Scan for the cell matching the given text and deliver its [x, y] coordinate at center. 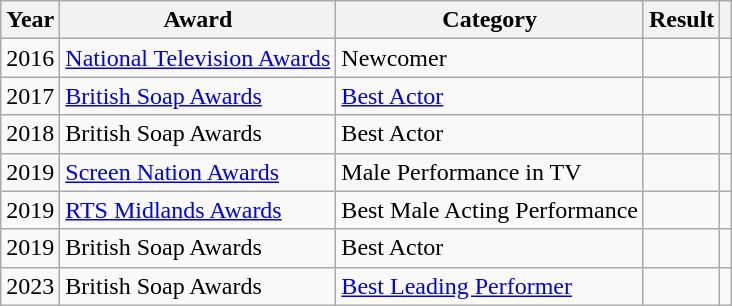
Award [198, 20]
2016 [30, 58]
Best Leading Performer [490, 286]
Newcomer [490, 58]
National Television Awards [198, 58]
2017 [30, 96]
Category [490, 20]
Best Male Acting Performance [490, 210]
Screen Nation Awards [198, 172]
Male Performance in TV [490, 172]
2018 [30, 134]
Year [30, 20]
2023 [30, 286]
Result [681, 20]
RTS Midlands Awards [198, 210]
